Detect which cell encompasses the target text, then output its [x, y] center coordinate. 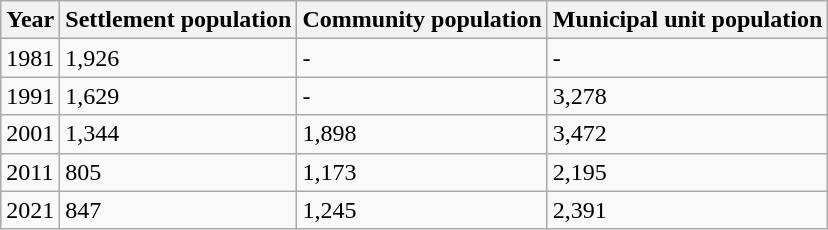
Year [30, 20]
Community population [422, 20]
1,898 [422, 134]
1,173 [422, 172]
1981 [30, 58]
2001 [30, 134]
2,391 [687, 210]
2,195 [687, 172]
Municipal unit population [687, 20]
Settlement population [178, 20]
1,629 [178, 96]
2021 [30, 210]
2011 [30, 172]
805 [178, 172]
1,245 [422, 210]
1991 [30, 96]
1,344 [178, 134]
3,278 [687, 96]
3,472 [687, 134]
847 [178, 210]
1,926 [178, 58]
